Detect which cell encompasses the target text, then output its (X, Y) center coordinate. 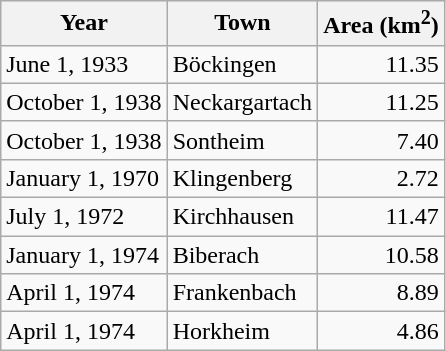
Area (km2) (382, 24)
Klingenberg (242, 178)
Town (242, 24)
Year (84, 24)
11.47 (382, 217)
January 1, 1970 (84, 178)
10.58 (382, 255)
2.72 (382, 178)
June 1, 1933 (84, 64)
Böckingen (242, 64)
Frankenbach (242, 293)
Biberach (242, 255)
4.86 (382, 331)
July 1, 1972 (84, 217)
Sontheim (242, 140)
8.89 (382, 293)
Neckargartach (242, 102)
Horkheim (242, 331)
11.25 (382, 102)
7.40 (382, 140)
11.35 (382, 64)
Kirchhausen (242, 217)
January 1, 1974 (84, 255)
